Output the [x, y] coordinate of the center of the cell containing the given text.  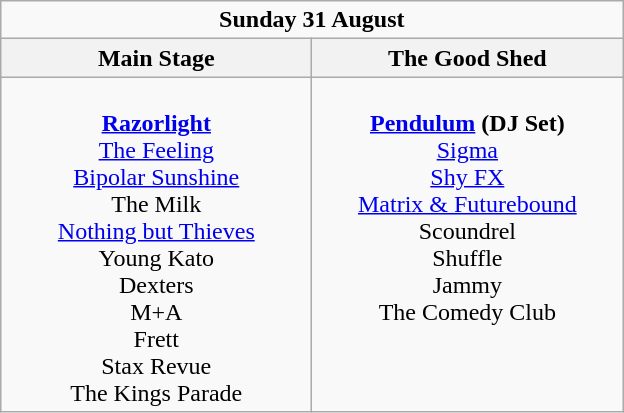
The Good Shed [468, 58]
Razorlight The Feeling Bipolar Sunshine The Milk Nothing but Thieves Young Kato Dexters M+A Frett Stax Revue The Kings Parade [156, 244]
Pendulum (DJ Set) Sigma Shy FX Matrix & Futurebound Scoundrel Shuffle Jammy The Comedy Club [468, 244]
Sunday 31 August [312, 20]
Main Stage [156, 58]
